Determine the [X, Y] coordinate at the center of the cell enclosing the given text.  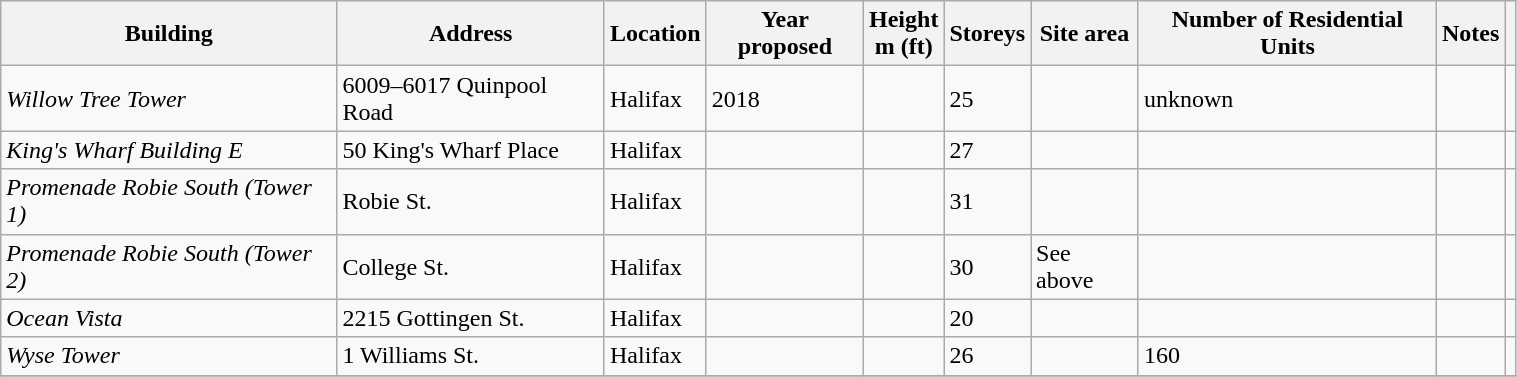
Address [471, 34]
King's Wharf Building E [169, 150]
Wyse Tower [169, 356]
Storeys [988, 34]
2215 Gottingen St. [471, 318]
6009–6017 Quinpool Road [471, 98]
Robie St. [471, 202]
26 [988, 356]
160 [1287, 356]
30 [988, 266]
Notes [1471, 34]
31 [988, 202]
50 King's Wharf Place [471, 150]
See above [1085, 266]
25 [988, 98]
Number of Residential Units [1287, 34]
unknown [1287, 98]
1 Williams St. [471, 356]
Promenade Robie South (Tower 1) [169, 202]
2018 [784, 98]
Promenade Robie South (Tower 2) [169, 266]
Site area [1085, 34]
Ocean Vista [169, 318]
College St. [471, 266]
Heightm (ft) [904, 34]
Location [655, 34]
Building [169, 34]
20 [988, 318]
Year proposed [784, 34]
27 [988, 150]
Willow Tree Tower [169, 98]
